Return the [X, Y] coordinate for the center point of the cell that contains the specified text.  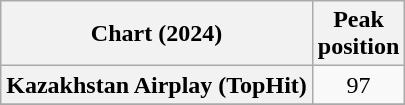
Kazakhstan Airplay (TopHit) [157, 85]
97 [358, 85]
Chart (2024) [157, 34]
Peakposition [358, 34]
